Find where the given text appears and provide that cell's center as (x, y) coordinate. 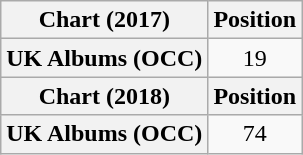
74 (255, 134)
19 (255, 58)
Chart (2017) (104, 20)
Chart (2018) (104, 96)
